Return the (X, Y) coordinate for the center point of the cell that contains the specified text.  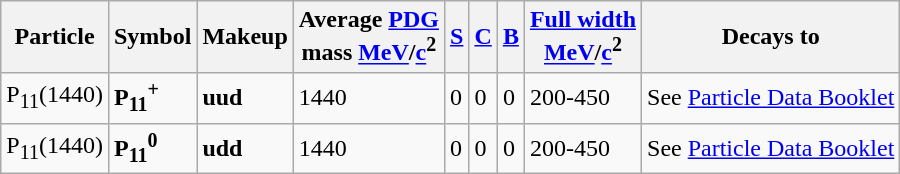
Symbol (152, 37)
C (483, 37)
P11+ (152, 98)
S (457, 37)
Average PDGmass MeV/c2 (368, 37)
P110 (152, 148)
Makeup (245, 37)
Decays to (771, 37)
udd (245, 148)
Full width MeV/c2 (582, 37)
B (510, 37)
uud (245, 98)
Particle (55, 37)
